Locate the cell with the specified text and output its (X, Y) center coordinate. 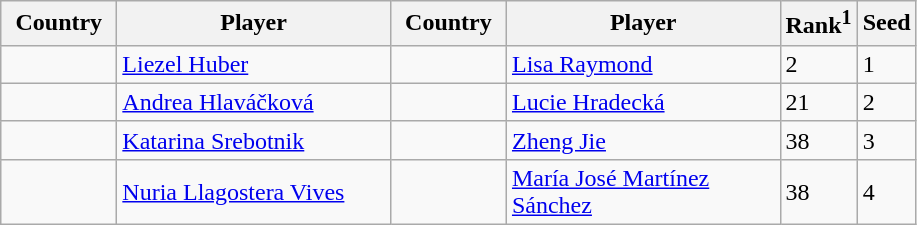
Nuria Llagostera Vives (254, 192)
Lisa Raymond (643, 64)
Rank1 (818, 24)
Liezel Huber (254, 64)
Lucie Hradecká (643, 102)
Katarina Srebotnik (254, 140)
1 (886, 64)
Zheng Jie (643, 140)
4 (886, 192)
21 (818, 102)
3 (886, 140)
María José Martínez Sánchez (643, 192)
Andrea Hlaváčková (254, 102)
Seed (886, 24)
